Pinpoint the cell where the given text exists, returning its (X, Y) midpoint coordinate. 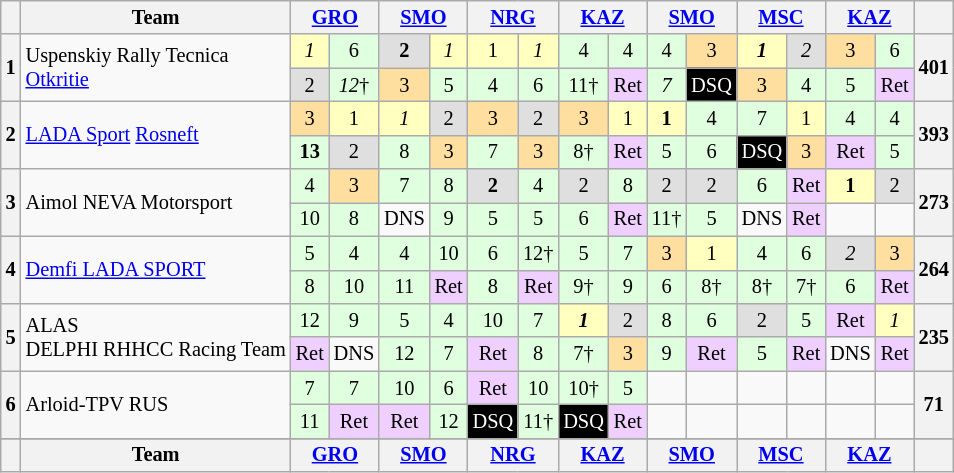
235 (934, 336)
9† (583, 287)
Aimol NEVA Motorsport (156, 202)
401 (934, 68)
Uspenskiy Rally TecnicaOtkritie (156, 68)
273 (934, 202)
Arloid-TPV RUS (156, 404)
Demfi LADA SPORT (156, 270)
13 (310, 152)
ALAS DELPHI RHHCC Racing Team (156, 336)
264 (934, 270)
393 (934, 134)
LADA Sport Rosneft (156, 134)
71 (934, 404)
10† (583, 388)
